Locate the cell with the specified text and output its [x, y] center coordinate. 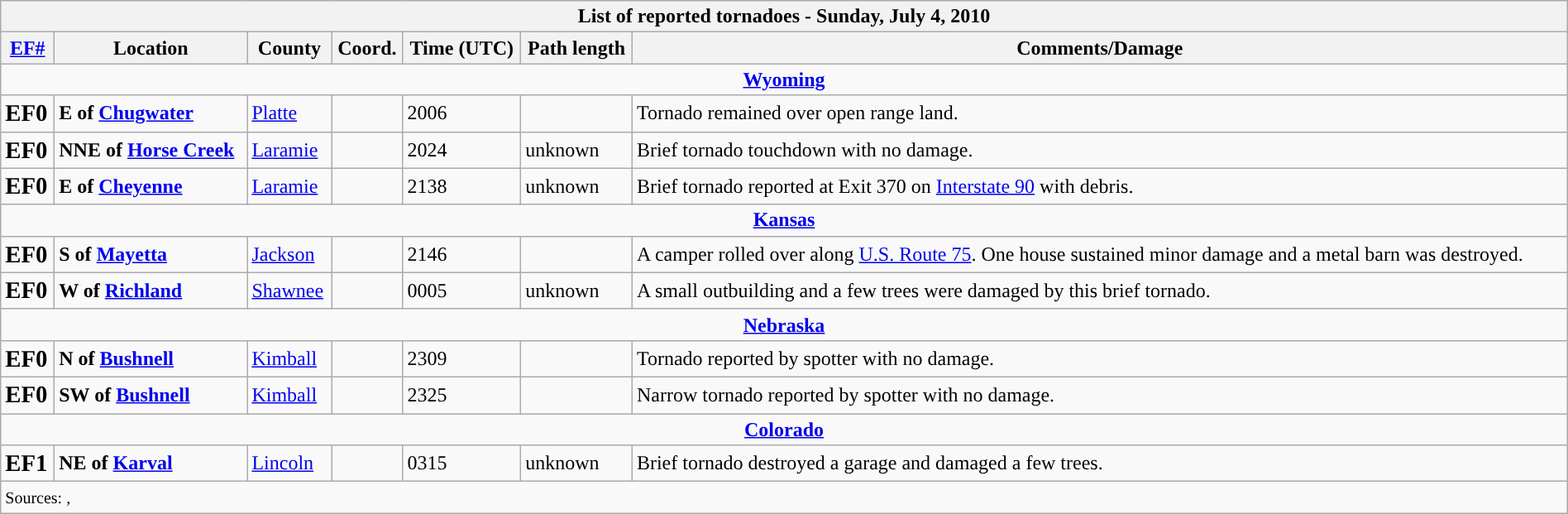
Kansas [784, 220]
Brief tornado touchdown with no damage. [1100, 150]
2146 [461, 254]
Wyoming [784, 79]
A small outbuilding and a few trees were damaged by this brief tornado. [1100, 291]
EF1 [28, 464]
2138 [461, 186]
Lincoln [289, 464]
SW of Bushnell [151, 395]
E of Chugwater [151, 113]
Sources: , [784, 497]
Time (UTC) [461, 48]
Coord. [367, 48]
Narrow tornado reported by spotter with no damage. [1100, 395]
0005 [461, 291]
County [289, 48]
2325 [461, 395]
E of Cheyenne [151, 186]
EF# [28, 48]
Tornado reported by spotter with no damage. [1100, 358]
2024 [461, 150]
2309 [461, 358]
W of Richland [151, 291]
Comments/Damage [1100, 48]
Jackson [289, 254]
Platte [289, 113]
NE of Karval [151, 464]
Colorado [784, 430]
Brief tornado reported at Exit 370 on Interstate 90 with debris. [1100, 186]
Brief tornado destroyed a garage and damaged a few trees. [1100, 464]
NNE of Horse Creek [151, 150]
A camper rolled over along U.S. Route 75. One house sustained minor damage and a metal barn was destroyed. [1100, 254]
Nebraska [784, 324]
0315 [461, 464]
2006 [461, 113]
S of Mayetta [151, 254]
N of Bushnell [151, 358]
Shawnee [289, 291]
Location [151, 48]
Path length [577, 48]
List of reported tornadoes - Sunday, July 4, 2010 [784, 17]
Tornado remained over open range land. [1100, 113]
